Return [X, Y] of the center of cell containing provided text 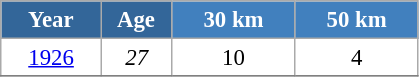
Year [52, 20]
1926 [52, 58]
4 [356, 58]
10 [234, 58]
30 km [234, 20]
27 [136, 58]
50 km [356, 20]
Age [136, 20]
